Determine the (x, y) coordinate at the center of the cell enclosing the given text.  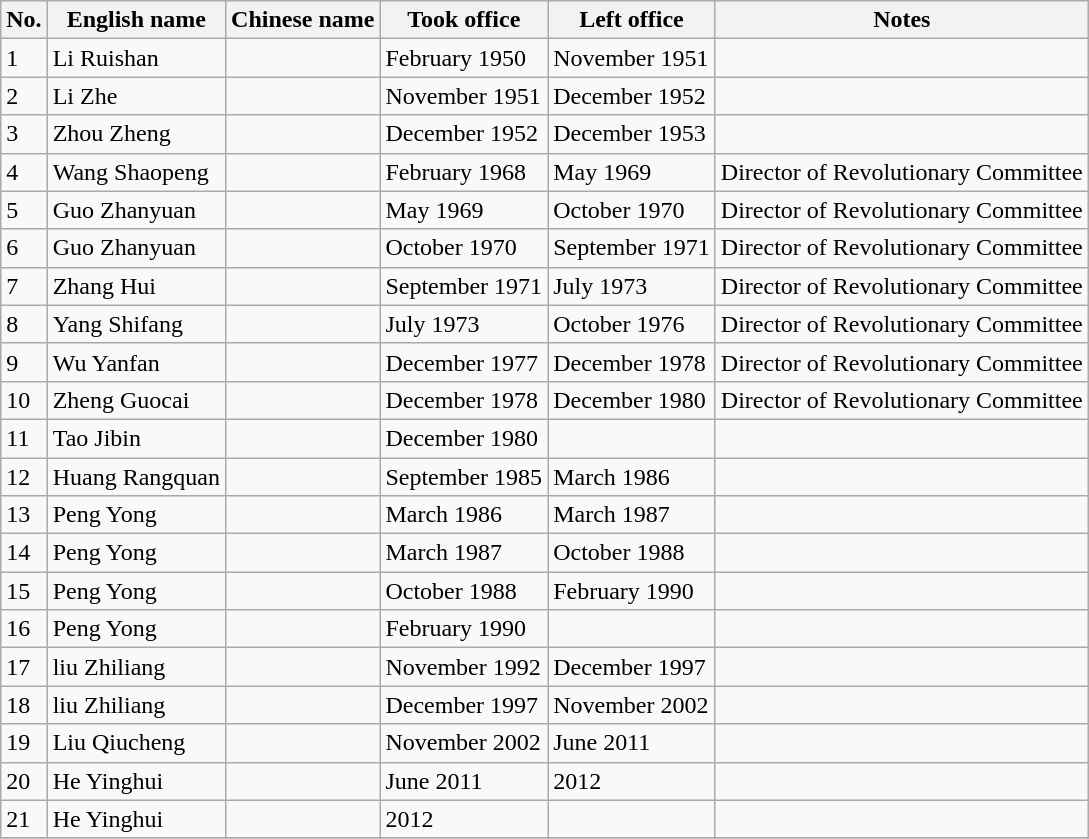
5 (24, 210)
9 (24, 362)
Zhou Zheng (136, 134)
19 (24, 743)
17 (24, 667)
15 (24, 591)
Chinese name (303, 20)
Li Zhe (136, 96)
No. (24, 20)
20 (24, 781)
Liu Qiucheng (136, 743)
February 1950 (464, 58)
Wang Shaopeng (136, 172)
September 1985 (464, 477)
February 1968 (464, 172)
4 (24, 172)
December 1977 (464, 362)
11 (24, 438)
16 (24, 629)
English name (136, 20)
13 (24, 515)
December 1953 (632, 134)
10 (24, 400)
Huang Rangquan (136, 477)
21 (24, 819)
Took office (464, 20)
6 (24, 248)
3 (24, 134)
October 1976 (632, 324)
Zhang Hui (136, 286)
Notes (902, 20)
Tao Jibin (136, 438)
November 1992 (464, 667)
14 (24, 553)
18 (24, 705)
Zheng Guocai (136, 400)
2 (24, 96)
12 (24, 477)
1 (24, 58)
7 (24, 286)
8 (24, 324)
Li Ruishan (136, 58)
Wu Yanfan (136, 362)
Yang Shifang (136, 324)
Left office (632, 20)
